For the text-containing cell, return its midpoint in [X, Y] coordinate format. 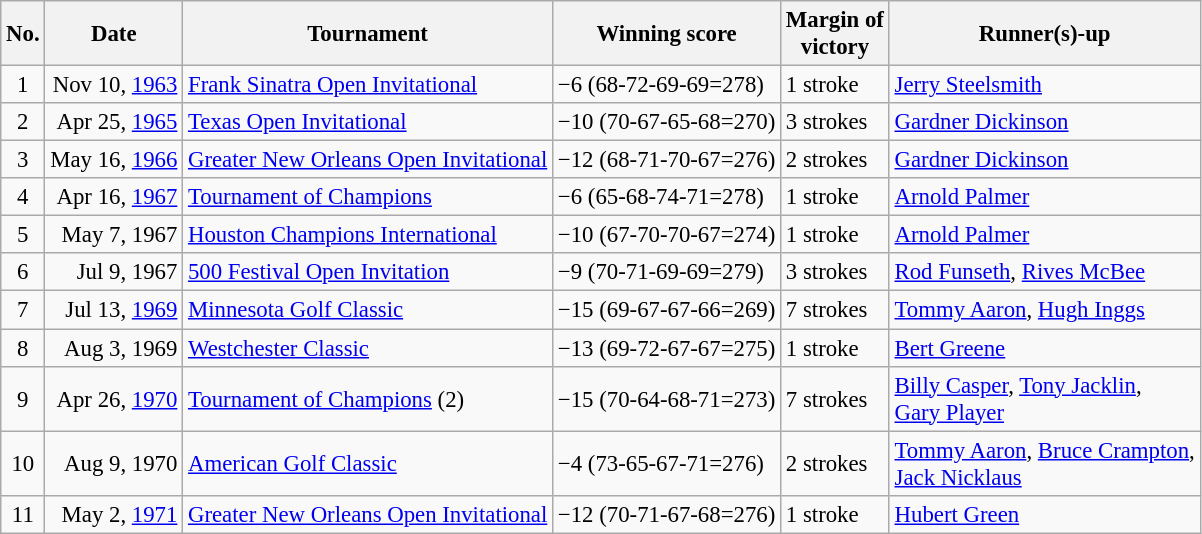
−10 (67-70-70-67=274) [667, 235]
Bert Greene [1044, 348]
9 [23, 398]
500 Festival Open Invitation [368, 273]
Winning score [667, 34]
Tommy Aaron, Bruce Crampton, Jack Nicklaus [1044, 464]
−4 (73-65-67-71=276) [667, 464]
Houston Champions International [368, 235]
Nov 10, 1963 [114, 85]
Tommy Aaron, Hugh Inggs [1044, 310]
Jerry Steelsmith [1044, 85]
Minnesota Golf Classic [368, 310]
Rod Funseth, Rives McBee [1044, 273]
11 [23, 514]
Aug 3, 1969 [114, 348]
8 [23, 348]
−9 (70-71-69-69=279) [667, 273]
Aug 9, 1970 [114, 464]
−15 (70-64-68-71=273) [667, 398]
−6 (65-68-74-71=278) [667, 197]
Frank Sinatra Open Invitational [368, 85]
−15 (69-67-67-66=269) [667, 310]
Westchester Classic [368, 348]
−12 (70-71-67-68=276) [667, 514]
Jul 13, 1969 [114, 310]
American Golf Classic [368, 464]
7 [23, 310]
−6 (68-72-69-69=278) [667, 85]
Tournament [368, 34]
6 [23, 273]
Runner(s)-up [1044, 34]
May 2, 1971 [114, 514]
10 [23, 464]
No. [23, 34]
Jul 9, 1967 [114, 273]
−13 (69-72-67-67=275) [667, 348]
May 16, 1966 [114, 160]
Apr 25, 1965 [114, 122]
Apr 26, 1970 [114, 398]
1 [23, 85]
Billy Casper, Tony Jacklin, Gary Player [1044, 398]
Apr 16, 1967 [114, 197]
Tournament of Champions (2) [368, 398]
Hubert Green [1044, 514]
Tournament of Champions [368, 197]
4 [23, 197]
Date [114, 34]
3 [23, 160]
−12 (68-71-70-67=276) [667, 160]
May 7, 1967 [114, 235]
5 [23, 235]
2 [23, 122]
Margin ofvictory [836, 34]
−10 (70-67-65-68=270) [667, 122]
Texas Open Invitational [368, 122]
